Locate the cell with the specified text and output its [X, Y] center coordinate. 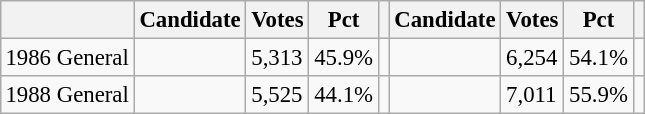
1988 General [67, 95]
7,011 [532, 95]
5,525 [278, 95]
5,313 [278, 57]
44.1% [344, 95]
55.9% [598, 95]
54.1% [598, 57]
45.9% [344, 57]
6,254 [532, 57]
1986 General [67, 57]
